Find where the given text appears and provide that cell's center as (X, Y) coordinate. 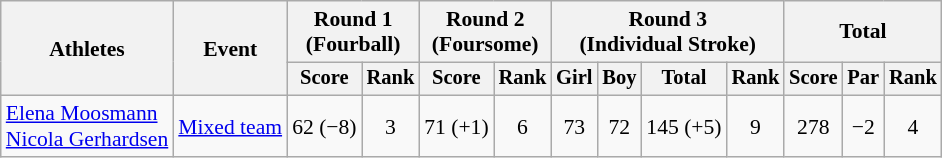
−2 (863, 126)
Athletes (88, 48)
62 (−8) (324, 126)
Round 1(Fourball) (353, 32)
Mixed team (230, 126)
Event (230, 48)
145 (+5) (684, 126)
Girl (574, 79)
Boy (619, 79)
9 (756, 126)
3 (391, 126)
71 (+1) (456, 126)
Elena MoosmannNicola Gerhardsen (88, 126)
Round 2(Foursome) (485, 32)
6 (523, 126)
Round 3(Individual Stroke) (668, 32)
Par (863, 79)
4 (913, 126)
72 (619, 126)
278 (813, 126)
73 (574, 126)
